Scan for the cell matching the given text and deliver its [X, Y] coordinate at center. 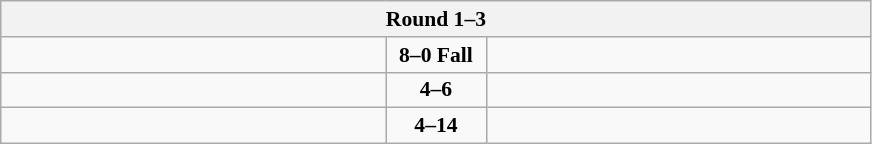
4–6 [436, 90]
Round 1–3 [436, 19]
4–14 [436, 126]
8–0 Fall [436, 55]
